Return the [x, y] coordinate for the center point of the cell that contains the specified text.  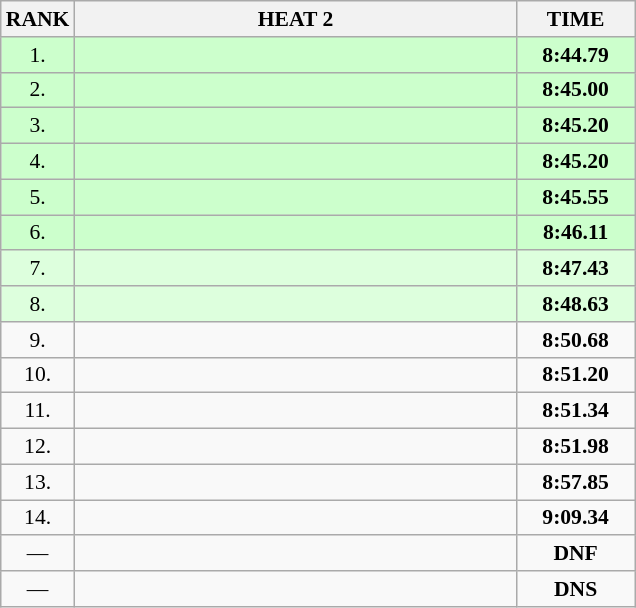
8:51.98 [576, 447]
4. [38, 162]
8:45.55 [576, 197]
DNS [576, 589]
9. [38, 340]
8:44.79 [576, 55]
5. [38, 197]
8:57.85 [576, 482]
8:51.20 [576, 375]
8:47.43 [576, 269]
TIME [576, 19]
13. [38, 482]
8:50.68 [576, 340]
12. [38, 447]
HEAT 2 [295, 19]
1. [38, 55]
6. [38, 233]
14. [38, 518]
7. [38, 269]
8:46.11 [576, 233]
8:51.34 [576, 411]
9:09.34 [576, 518]
RANK [38, 19]
11. [38, 411]
8:45.00 [576, 90]
2. [38, 90]
DNF [576, 554]
8. [38, 304]
3. [38, 126]
10. [38, 375]
8:48.63 [576, 304]
